Pinpoint the cell where the given text exists, returning its (X, Y) midpoint coordinate. 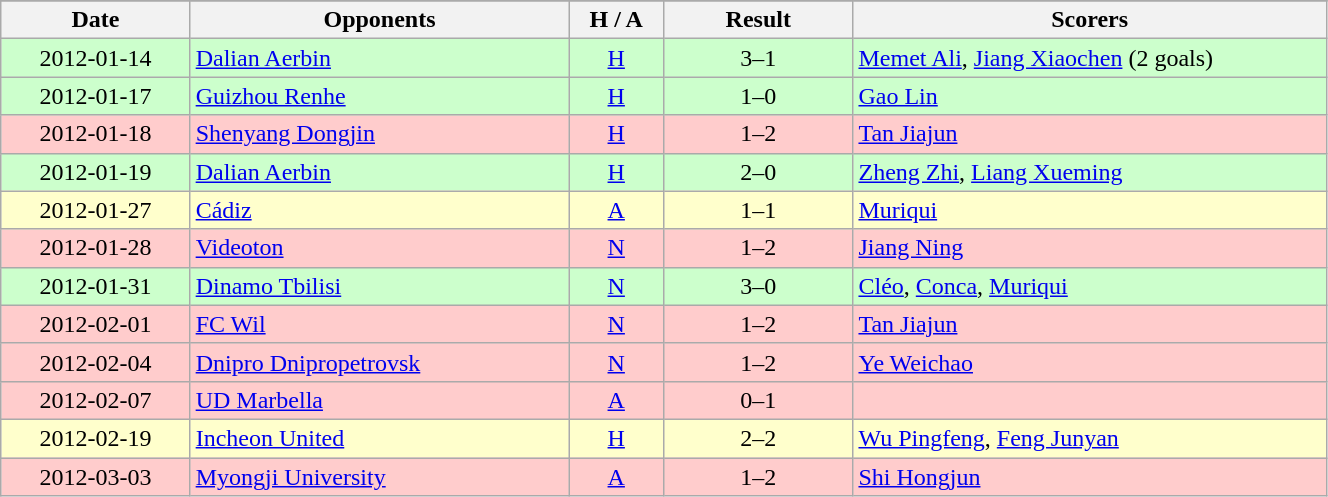
2012-03-03 (96, 477)
Gao Lin (1090, 96)
Zheng Zhi, Liang Xueming (1090, 172)
2012-02-01 (96, 324)
Dinamo Tbilisi (380, 286)
3–0 (758, 286)
Shi Hongjun (1090, 477)
1–1 (758, 210)
Result (758, 20)
UD Marbella (380, 400)
2012-01-27 (96, 210)
2012-01-18 (96, 134)
0–1 (758, 400)
Incheon United (380, 438)
Videoton (380, 248)
2012-01-17 (96, 96)
Ye Weichao (1090, 362)
2012-01-14 (96, 58)
2–2 (758, 438)
Muriqui (1090, 210)
Date (96, 20)
Dnipro Dnipropetrovsk (380, 362)
Opponents (380, 20)
H / A (616, 20)
Cléo, Conca, Muriqui (1090, 286)
FC Wil (380, 324)
Myongji University (380, 477)
Cádiz (380, 210)
Shenyang Dongjin (380, 134)
1–0 (758, 96)
Jiang Ning (1090, 248)
3–1 (758, 58)
Memet Ali, Jiang Xiaochen (2 goals) (1090, 58)
2012-02-07 (96, 400)
Wu Pingfeng, Feng Junyan (1090, 438)
2012-01-19 (96, 172)
2012-02-04 (96, 362)
2012-02-19 (96, 438)
Guizhou Renhe (380, 96)
2012-01-31 (96, 286)
2012-01-28 (96, 248)
Scorers (1090, 20)
2–0 (758, 172)
